From the cell containing the given text, extract its center point as (x, y) coordinate. 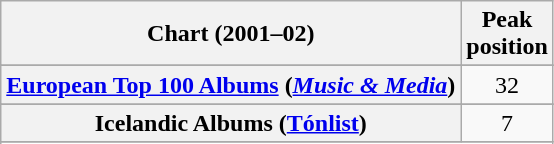
Peakposition (507, 34)
32 (507, 85)
7 (507, 123)
Icelandic Albums (Tónlist) (231, 123)
Chart (2001–02) (231, 34)
European Top 100 Albums (Music & Media) (231, 85)
